Output the [X, Y] coordinate of the center of the cell containing the given text.  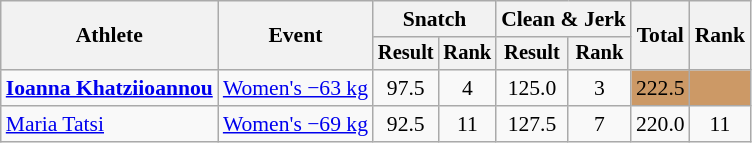
Maria Tatsi [110, 124]
127.5 [532, 124]
Total [660, 36]
7 [600, 124]
Snatch [434, 19]
Athlete [110, 36]
97.5 [406, 88]
220.0 [660, 124]
Clean & Jerk [564, 19]
222.5 [660, 88]
3 [600, 88]
Women's −63 kg [296, 88]
Event [296, 36]
92.5 [406, 124]
4 [468, 88]
125.0 [532, 88]
Ioanna Khatziioannou [110, 88]
Women's −69 kg [296, 124]
